Find where the given text appears and provide that cell's center as [x, y] coordinate. 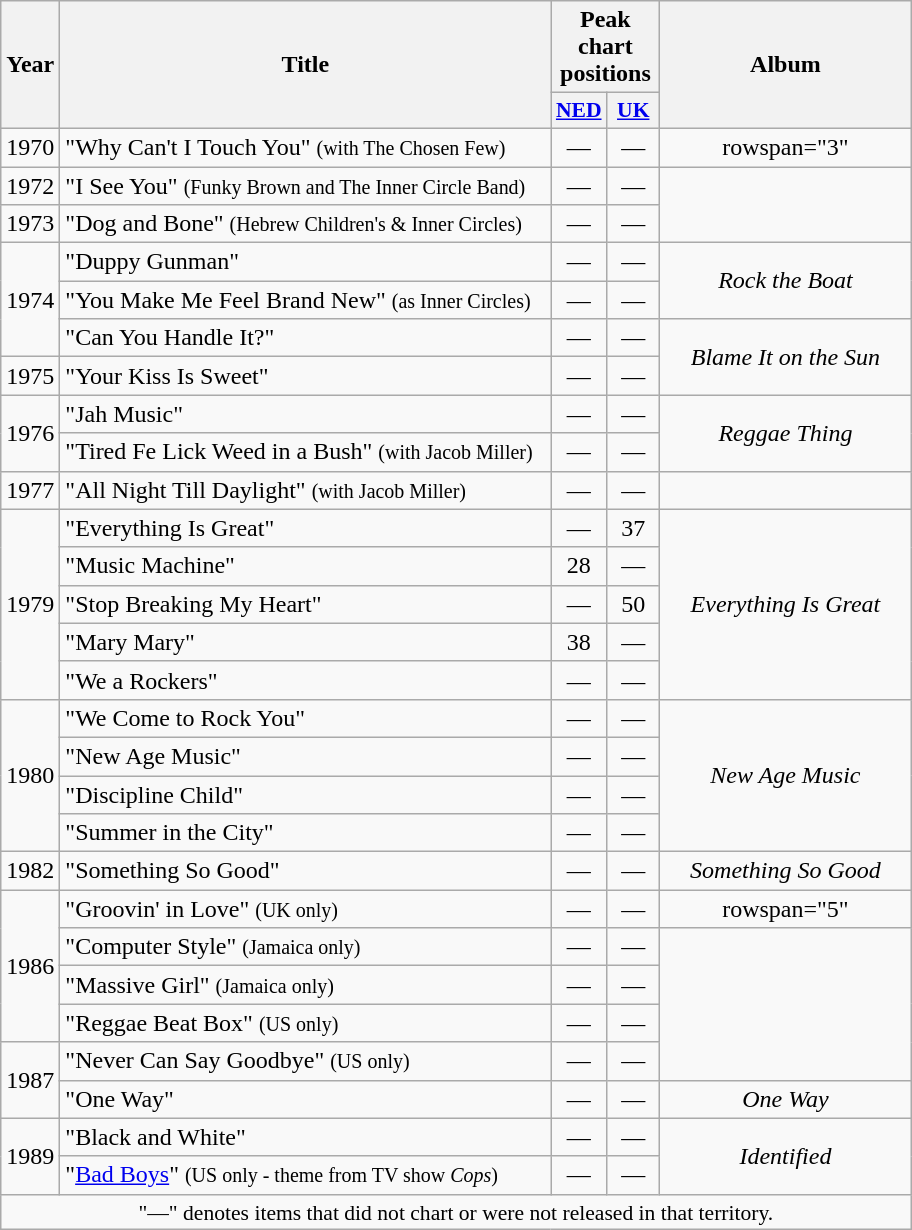
1973 [30, 224]
Year [30, 65]
"Tired Fe Lick Weed in a Bush" (with Jacob Miller) [306, 452]
37 [634, 528]
"Summer in the City" [306, 833]
"Black and White" [306, 1137]
One Way [786, 1099]
"Groovin' in Love" (UK only) [306, 909]
Everything Is Great [786, 604]
UK [634, 111]
"Never Can Say Goodbye" (US only) [306, 1061]
"New Age Music" [306, 756]
1977 [30, 490]
"Something So Good" [306, 871]
1975 [30, 376]
Blame It on the Sun [786, 357]
Something So Good [786, 871]
"Discipline Child" [306, 795]
"Why Can't I Touch You" (with The Chosen Few) [306, 147]
"I See You" (Funky Brown and The Inner Circle Band) [306, 185]
1976 [30, 433]
"Reggae Beat Box" (US only) [306, 1023]
"Everything Is Great" [306, 528]
Rock the Boat [786, 281]
1980 [30, 775]
1970 [30, 147]
"You Make Me Feel Brand New" (as Inner Circles) [306, 300]
28 [579, 566]
"Duppy Gunman" [306, 262]
rowspan="5" [786, 909]
"Mary Mary" [306, 642]
"All Night Till Daylight" (with Jacob Miller) [306, 490]
New Age Music [786, 775]
50 [634, 604]
1987 [30, 1080]
Peak chart positions [606, 47]
Identified [786, 1156]
"Stop Breaking My Heart" [306, 604]
38 [579, 642]
NED [579, 111]
1972 [30, 185]
1989 [30, 1156]
"Can You Handle It?" [306, 338]
"Bad Boys" (US only - theme from TV show Cops) [306, 1175]
"Music Machine" [306, 566]
rowspan="3" [786, 147]
Album [786, 65]
"Dog and Bone" (Hebrew Children's & Inner Circles) [306, 224]
"Massive Girl" (Jamaica only) [306, 985]
Title [306, 65]
"Your Kiss Is Sweet" [306, 376]
1986 [30, 966]
"We a Rockers" [306, 680]
"Computer Style" (Jamaica only) [306, 947]
"One Way" [306, 1099]
1974 [30, 300]
1982 [30, 871]
"We Come to Rock You" [306, 718]
"—" denotes items that did not chart or were not released in that territory. [456, 1212]
Reggae Thing [786, 433]
"Jah Music" [306, 414]
1979 [30, 604]
